Pinpoint the cell where the given text exists, returning its [X, Y] midpoint coordinate. 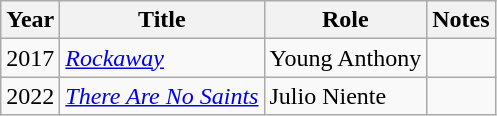
Julio Niente [346, 96]
Role [346, 20]
2022 [30, 96]
Title [162, 20]
Year [30, 20]
Rockaway [162, 58]
Young Anthony [346, 58]
2017 [30, 58]
There Are No Saints [162, 96]
Notes [461, 20]
